Find where the given text appears and provide that cell's center as (X, Y) coordinate. 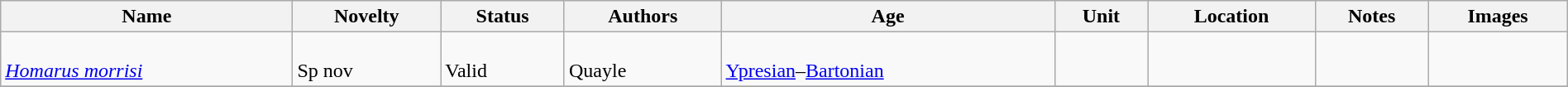
Location (1232, 17)
Valid (503, 60)
Sp nov (367, 60)
Status (503, 17)
Authors (643, 17)
Homarus morrisi (147, 60)
Novelty (367, 17)
Age (888, 17)
Unit (1101, 17)
Images (1498, 17)
Name (147, 17)
Notes (1371, 17)
Quayle (643, 60)
Ypresian–Bartonian (888, 60)
